For the text-containing cell, return its midpoint in (X, Y) coordinate format. 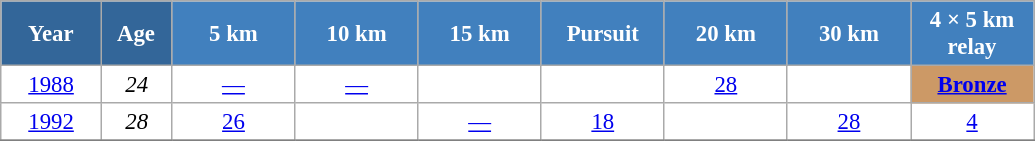
4 (972, 122)
20 km (726, 34)
15 km (480, 34)
Age (136, 34)
Pursuit (602, 34)
30 km (848, 34)
26 (234, 122)
1988 (52, 85)
24 (136, 85)
4 × 5 km relay (972, 34)
Year (52, 34)
Bronze (972, 85)
10 km (356, 34)
18 (602, 122)
5 km (234, 34)
1992 (52, 122)
